Pinpoint the cell where the given text exists, returning its [x, y] midpoint coordinate. 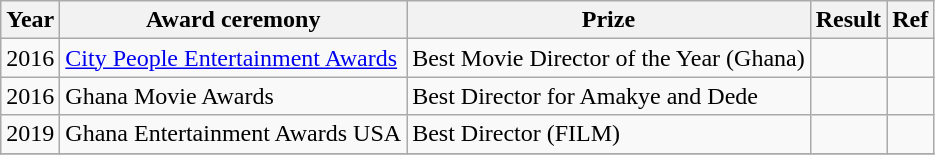
Best Movie Director of the Year (Ghana) [609, 58]
2019 [30, 134]
Best Director (FILM) [609, 134]
Ghana Entertainment Awards USA [234, 134]
Best Director for Amakye and Dede [609, 96]
Year [30, 20]
Ref [910, 20]
Award ceremony [234, 20]
City People Entertainment Awards [234, 58]
Prize [609, 20]
Ghana Movie Awards [234, 96]
Result [848, 20]
